Capture the cell that displays the provided text and extract its (x, y) central coordinate. 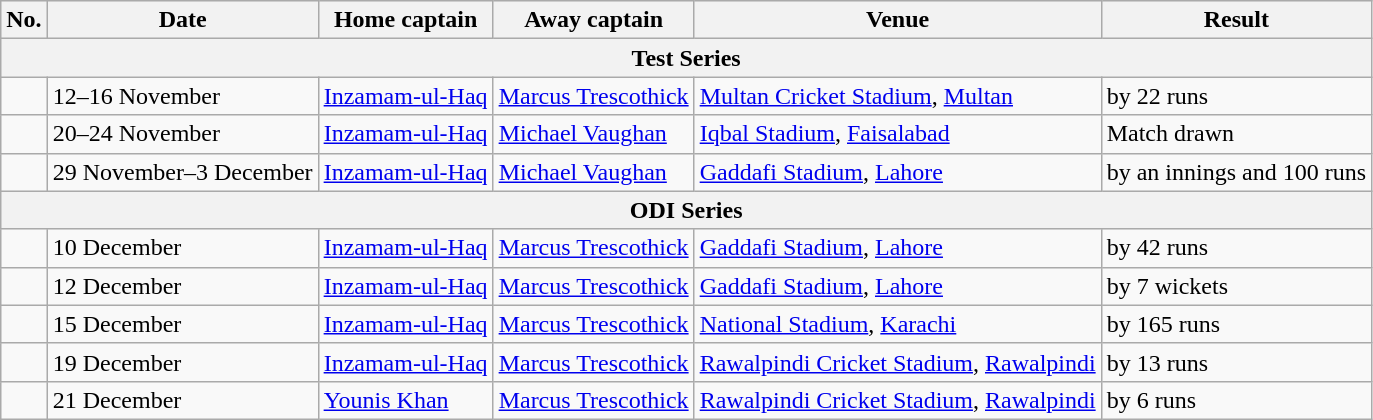
ODI Series (686, 210)
Home captain (406, 20)
10 December (182, 248)
by 165 runs (1236, 324)
Away captain (594, 20)
Multan Cricket Stadium, Multan (898, 96)
by an innings and 100 runs (1236, 172)
Result (1236, 20)
Younis Khan (406, 400)
29 November–3 December (182, 172)
20–24 November (182, 134)
Match drawn (1236, 134)
by 22 runs (1236, 96)
by 42 runs (1236, 248)
15 December (182, 324)
12 December (182, 286)
by 13 runs (1236, 362)
by 6 runs (1236, 400)
No. (24, 20)
National Stadium, Karachi (898, 324)
Test Series (686, 58)
Date (182, 20)
Iqbal Stadium, Faisalabad (898, 134)
by 7 wickets (1236, 286)
Venue (898, 20)
21 December (182, 400)
19 December (182, 362)
12–16 November (182, 96)
